Find where the given text appears and provide that cell's center as (X, Y) coordinate. 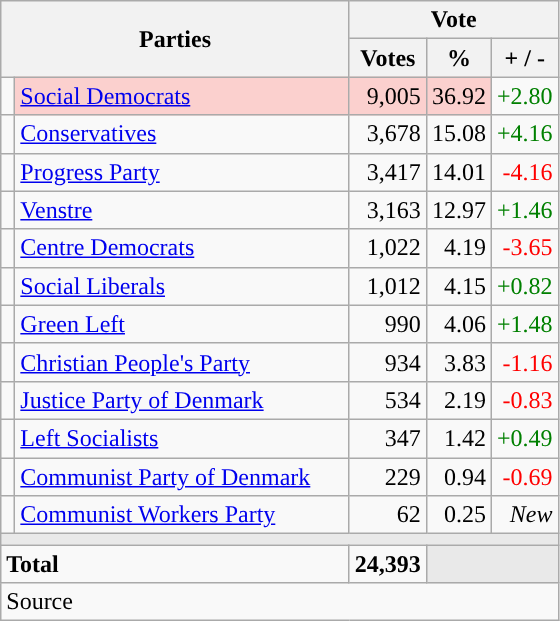
Centre Democrats (182, 248)
+0.49 (524, 438)
+4.16 (524, 134)
Votes (388, 58)
+0.82 (524, 286)
+ / - (524, 58)
Left Socialists (182, 438)
3,417 (388, 172)
-0.83 (524, 400)
0.94 (458, 477)
934 (388, 362)
3,678 (388, 134)
Conservatives (182, 134)
Parties (176, 39)
New (524, 515)
Vote (454, 20)
24,393 (388, 564)
Venstre (182, 210)
Total (176, 564)
229 (388, 477)
990 (388, 324)
0.25 (458, 515)
Justice Party of Denmark (182, 400)
Christian People's Party (182, 362)
15.08 (458, 134)
Communist Party of Denmark (182, 477)
1,022 (388, 248)
1.42 (458, 438)
Green Left (182, 324)
3,163 (388, 210)
Source (280, 602)
-4.16 (524, 172)
+2.80 (524, 96)
14.01 (458, 172)
36.92 (458, 96)
+1.48 (524, 324)
4.19 (458, 248)
-1.16 (524, 362)
1,012 (388, 286)
Progress Party (182, 172)
Social Democrats (182, 96)
3.83 (458, 362)
534 (388, 400)
4.15 (458, 286)
347 (388, 438)
12.97 (458, 210)
4.06 (458, 324)
62 (388, 515)
Communist Workers Party (182, 515)
2.19 (458, 400)
9,005 (388, 96)
-3.65 (524, 248)
Social Liberals (182, 286)
-0.69 (524, 477)
% (458, 58)
+1.46 (524, 210)
